From the cell containing the given text, extract its center point as [x, y] coordinate. 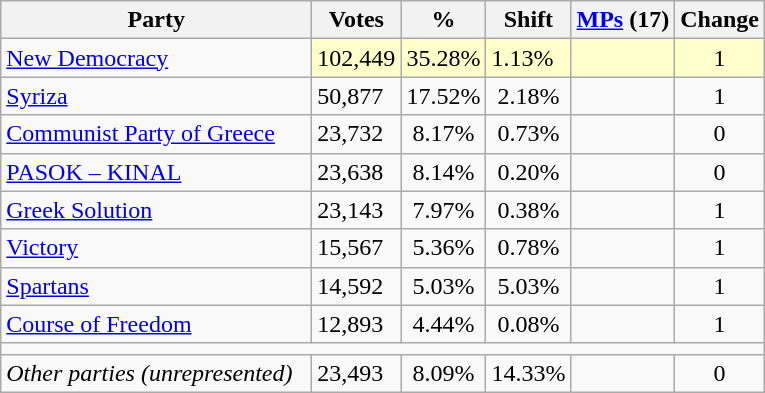
35.28% [444, 58]
Other parties (unrepresented) [156, 373]
8.09% [444, 373]
17.52% [444, 96]
50,877 [356, 96]
MPs (17) [623, 20]
5.36% [444, 248]
Votes [356, 20]
1.13% [528, 58]
23,638 [356, 172]
14.33% [528, 373]
0.38% [528, 210]
Communist Party of Greece [156, 134]
Spartans [156, 286]
New Democracy [156, 58]
7.97% [444, 210]
8.17% [444, 134]
Syriza [156, 96]
23,493 [356, 373]
% [444, 20]
Greek Solution [156, 210]
Change [720, 20]
8.14% [444, 172]
4.44% [444, 324]
Victory [156, 248]
23,732 [356, 134]
0.20% [528, 172]
15,567 [356, 248]
0.08% [528, 324]
0.78% [528, 248]
14,592 [356, 286]
12,893 [356, 324]
23,143 [356, 210]
Party [156, 20]
2.18% [528, 96]
102,449 [356, 58]
Course of Freedom [156, 324]
PASOK – KINAL [156, 172]
0.73% [528, 134]
Shift [528, 20]
